Capture the cell that displays the provided text and extract its (X, Y) central coordinate. 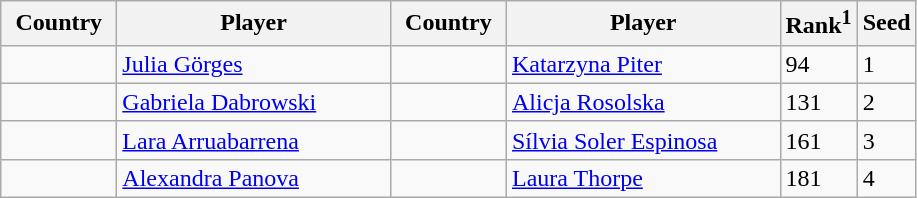
Julia Görges (254, 64)
Alexandra Panova (254, 178)
Sílvia Soler Espinosa (643, 140)
1 (886, 64)
Laura Thorpe (643, 178)
Seed (886, 24)
Katarzyna Piter (643, 64)
94 (818, 64)
161 (818, 140)
Gabriela Dabrowski (254, 102)
Rank1 (818, 24)
Alicja Rosolska (643, 102)
2 (886, 102)
4 (886, 178)
131 (818, 102)
Lara Arruabarrena (254, 140)
3 (886, 140)
181 (818, 178)
